Extract the [x, y] coordinate from the center of the cell holding the provided text.  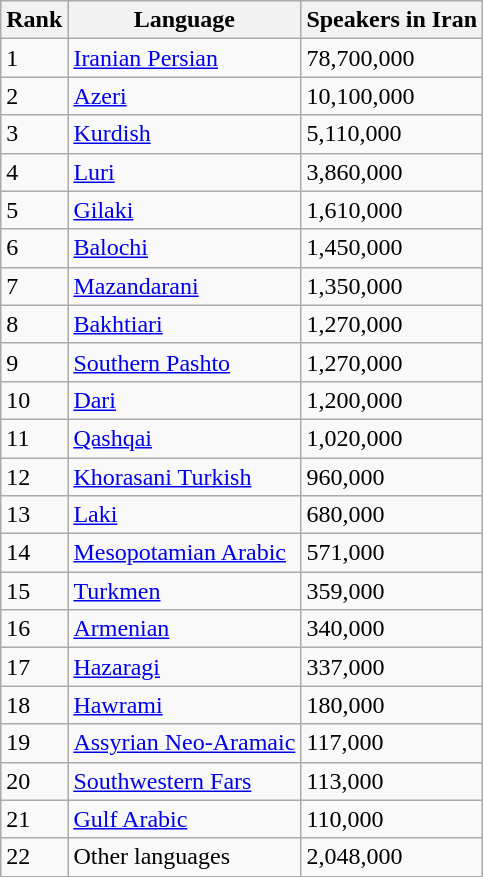
571,000 [392, 553]
1 [34, 58]
3 [34, 134]
Kurdish [184, 134]
1,200,000 [392, 400]
3,860,000 [392, 172]
Iranian Persian [184, 58]
Balochi [184, 248]
2,048,000 [392, 857]
5 [34, 210]
Hawrami [184, 705]
16 [34, 629]
Armenian [184, 629]
Bakhtiari [184, 324]
Laki [184, 515]
10,100,000 [392, 96]
78,700,000 [392, 58]
13 [34, 515]
7 [34, 286]
2 [34, 96]
14 [34, 553]
Dari [184, 400]
337,000 [392, 667]
Turkmen [184, 591]
340,000 [392, 629]
Mesopotamian Arabic [184, 553]
21 [34, 819]
Rank [34, 20]
110,000 [392, 819]
12 [34, 477]
17 [34, 667]
Hazaragi [184, 667]
117,000 [392, 743]
1,350,000 [392, 286]
19 [34, 743]
Luri [184, 172]
113,000 [392, 781]
10 [34, 400]
4 [34, 172]
Azeri [184, 96]
1,020,000 [392, 438]
8 [34, 324]
Language [184, 20]
Khorasani Turkish [184, 477]
180,000 [392, 705]
11 [34, 438]
Southern Pashto [184, 362]
359,000 [392, 591]
18 [34, 705]
1,450,000 [392, 248]
Mazandarani [184, 286]
Speakers in Iran [392, 20]
960,000 [392, 477]
9 [34, 362]
Gulf Arabic [184, 819]
22 [34, 857]
Qashqai [184, 438]
680,000 [392, 515]
20 [34, 781]
Gilaki [184, 210]
Other languages [184, 857]
6 [34, 248]
Southwestern Fars [184, 781]
15 [34, 591]
5,110,000 [392, 134]
Assyrian Neo-Aramaic [184, 743]
1,610,000 [392, 210]
